For the text-containing cell, return its midpoint in [X, Y] coordinate format. 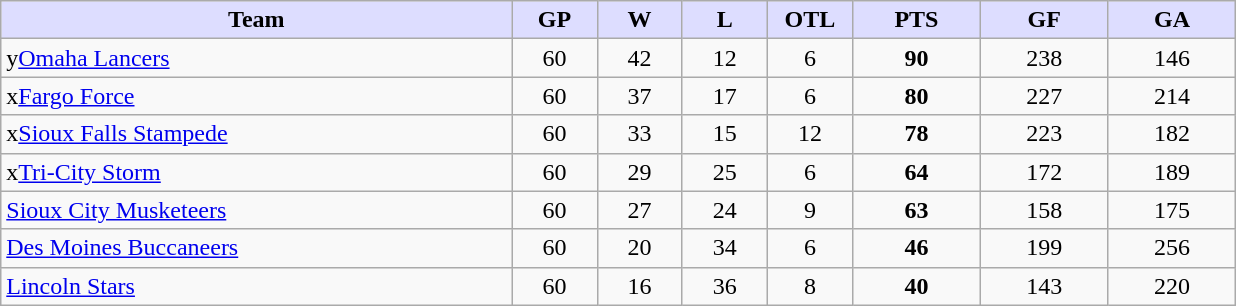
78 [917, 134]
27 [640, 210]
256 [1172, 248]
20 [640, 248]
42 [640, 58]
Des Moines Buccaneers [256, 248]
9 [810, 210]
146 [1172, 58]
220 [1172, 286]
Lincoln Stars [256, 286]
80 [917, 96]
227 [1044, 96]
8 [810, 286]
143 [1044, 286]
40 [917, 286]
34 [724, 248]
L [724, 20]
24 [724, 210]
Team [256, 20]
xTri-City Storm [256, 172]
xFargo Force [256, 96]
15 [724, 134]
16 [640, 286]
223 [1044, 134]
25 [724, 172]
yOmaha Lancers [256, 58]
GA [1172, 20]
37 [640, 96]
36 [724, 286]
189 [1172, 172]
214 [1172, 96]
182 [1172, 134]
OTL [810, 20]
175 [1172, 210]
xSioux Falls Stampede [256, 134]
63 [917, 210]
158 [1044, 210]
GP [554, 20]
GF [1044, 20]
33 [640, 134]
46 [917, 248]
172 [1044, 172]
90 [917, 58]
W [640, 20]
199 [1044, 248]
Sioux City Musketeers [256, 210]
PTS [917, 20]
29 [640, 172]
64 [917, 172]
238 [1044, 58]
17 [724, 96]
